Provide the (x, y) coordinate of the cell's center where the given text is located.  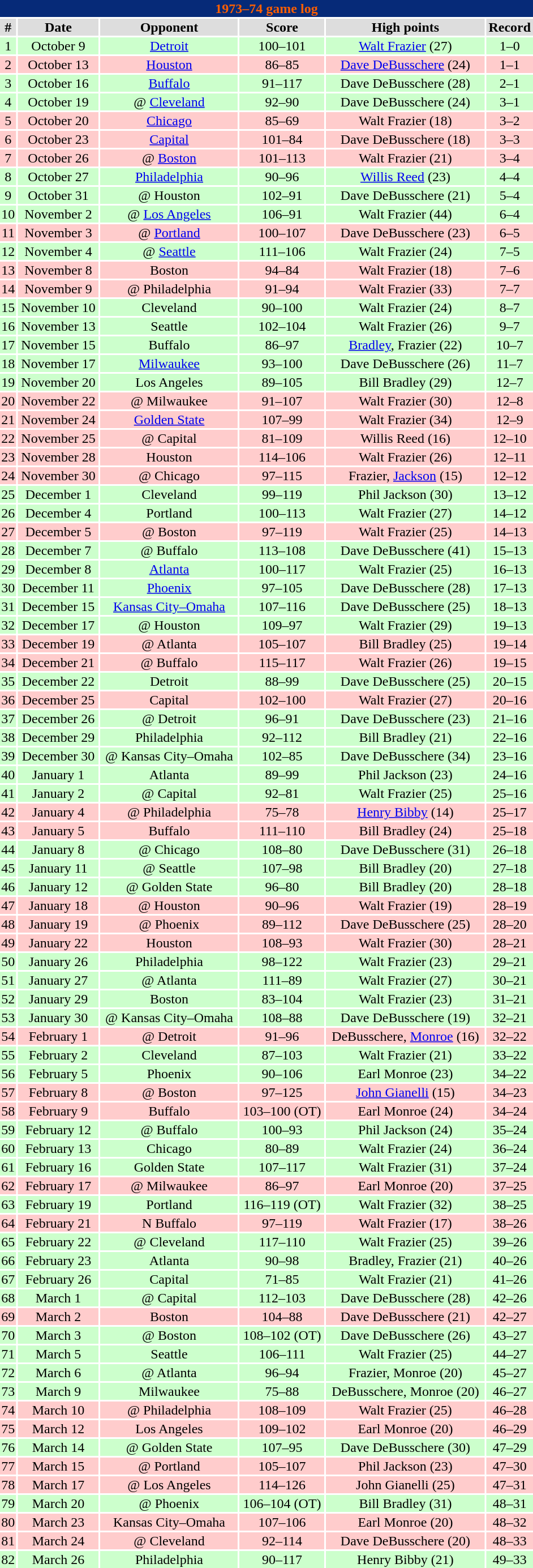
54 (8, 1036)
106–91 (282, 214)
19–13 (509, 625)
107–106 (282, 1522)
February 8 (59, 1092)
37–25 (509, 1186)
114–126 (282, 1485)
52 (8, 999)
February 9 (59, 1111)
January 18 (59, 905)
107–99 (282, 420)
13–12 (509, 494)
October 16 (59, 83)
Dave DeBusschere (34) (405, 756)
89–112 (282, 924)
November 13 (59, 326)
70 (8, 1335)
29–21 (509, 962)
28–21 (509, 943)
8–7 (509, 307)
18 (8, 364)
Bill Bradley (29) (405, 382)
5–4 (509, 195)
John Gianelli (25) (405, 1485)
102–100 (282, 700)
N Buffalo (169, 1223)
November 10 (59, 307)
12 (8, 251)
25–17 (509, 812)
93–100 (282, 364)
9 (8, 195)
92–81 (282, 793)
14–13 (509, 532)
February 17 (59, 1186)
47 (8, 905)
March 6 (59, 1373)
72 (8, 1373)
80–89 (282, 1148)
97–125 (282, 1092)
113–108 (282, 550)
47–31 (509, 1485)
24–16 (509, 775)
March 20 (59, 1503)
104–88 (282, 1317)
100–117 (282, 569)
February 22 (59, 1242)
11 (8, 233)
February 26 (59, 1279)
34–22 (509, 1074)
10–7 (509, 345)
16–13 (509, 569)
92–112 (282, 737)
43 (8, 831)
41 (8, 793)
40–26 (509, 1261)
Bradley, Frazier (22) (405, 345)
47–29 (509, 1447)
34 (8, 663)
29 (8, 569)
108–109 (282, 1410)
102–91 (282, 195)
85–69 (282, 121)
23–16 (509, 756)
12–11 (509, 457)
82 (8, 1560)
31 (8, 606)
7–6 (509, 270)
38 (8, 737)
Henry Bibby (14) (405, 812)
32–21 (509, 1018)
January 22 (59, 943)
1 (8, 46)
32–22 (509, 1036)
69 (8, 1317)
28–18 (509, 887)
Willis Reed (23) (405, 177)
March 2 (59, 1317)
Henry Bibby (21) (405, 1560)
November 9 (59, 289)
21 (8, 420)
42–27 (509, 1317)
Earl Monroe (24) (405, 1111)
Dave DeBusschere (31) (405, 849)
58 (8, 1111)
November 24 (59, 420)
73 (8, 1391)
Frazier, Jackson (15) (405, 476)
109–97 (282, 625)
February 12 (59, 1130)
77 (8, 1466)
106–111 (282, 1354)
108–93 (282, 943)
100–107 (282, 233)
80 (8, 1522)
3–2 (509, 121)
14 (8, 289)
98–122 (282, 962)
92–114 (282, 1541)
59 (8, 1130)
December 4 (59, 513)
Dave DeBusschere (30) (405, 1447)
46 (8, 887)
37–24 (509, 1167)
55 (8, 1055)
January 8 (59, 849)
101–113 (282, 158)
October 20 (59, 121)
67 (8, 1279)
26–18 (509, 849)
17 (8, 345)
25 (8, 494)
Walt Frazier (34) (405, 420)
27 (8, 532)
38–25 (509, 1204)
January 4 (59, 812)
50 (8, 962)
February 21 (59, 1223)
Walt Frazier (32) (405, 1204)
December 22 (59, 681)
4–4 (509, 177)
Walt Frazier (29) (405, 625)
December 7 (59, 550)
108–80 (282, 849)
November 3 (59, 233)
16 (8, 326)
71–85 (282, 1279)
John Gianelli (15) (405, 1092)
2 (8, 65)
October 13 (59, 65)
Bradley, Frazier (21) (405, 1261)
33 (8, 644)
October 26 (59, 158)
22–16 (509, 737)
35 (8, 681)
37 (8, 719)
19 (8, 382)
83–104 (282, 999)
35–24 (509, 1130)
60 (8, 1148)
3–3 (509, 139)
91–117 (282, 83)
23 (8, 457)
December 30 (59, 756)
Score (282, 27)
31–21 (509, 999)
4 (8, 102)
106–104 (OT) (282, 1503)
13 (8, 270)
3 (8, 83)
61 (8, 1167)
47–30 (509, 1466)
100–93 (282, 1130)
November 28 (59, 457)
114–106 (282, 457)
Opponent (169, 27)
89–105 (282, 382)
January 2 (59, 793)
41–26 (509, 1279)
107–116 (282, 606)
11–7 (509, 364)
12–7 (509, 382)
February 2 (59, 1055)
15–13 (509, 550)
3–4 (509, 158)
107–95 (282, 1447)
3–1 (509, 102)
100–101 (282, 46)
17–13 (509, 588)
100–113 (282, 513)
96–91 (282, 719)
102–85 (282, 756)
46–28 (509, 1410)
88–99 (282, 681)
39–26 (509, 1242)
107–98 (282, 868)
107–117 (282, 1167)
January 12 (59, 887)
36 (8, 700)
32 (8, 625)
January 26 (59, 962)
96–94 (282, 1373)
49 (8, 943)
102–104 (282, 326)
62 (8, 1186)
Phil Jackson (30) (405, 494)
January 5 (59, 831)
Dave DeBusschere (18) (405, 139)
Bill Bradley (24) (405, 831)
March 26 (59, 1560)
Record (509, 27)
68 (8, 1298)
75–88 (282, 1391)
6–4 (509, 214)
High points (405, 27)
Bill Bradley (31) (405, 1503)
48–31 (509, 1503)
25–16 (509, 793)
108–88 (282, 1018)
28–19 (509, 905)
10 (8, 214)
Walt Frazier (19) (405, 905)
October 23 (59, 139)
December 25 (59, 700)
75 (8, 1429)
25–18 (509, 831)
97–105 (282, 588)
8 (8, 177)
26 (8, 513)
19–14 (509, 644)
December 17 (59, 625)
March 1 (59, 1298)
DeBusschere, Monroe (20) (405, 1391)
91–96 (282, 1036)
6–5 (509, 233)
91–107 (282, 401)
75–78 (282, 812)
103–100 (OT) (282, 1111)
40 (8, 775)
21–16 (509, 719)
1973–74 game log (266, 8)
1–0 (509, 46)
36–24 (509, 1148)
December 11 (59, 588)
111–89 (282, 980)
February 23 (59, 1261)
12–8 (509, 401)
December 19 (59, 644)
October 9 (59, 46)
28–20 (509, 924)
March 10 (59, 1410)
Dave DeBusschere (19) (405, 1018)
October 19 (59, 102)
March 12 (59, 1429)
90–100 (282, 307)
81 (8, 1541)
Walt Frazier (31) (405, 1167)
20–16 (509, 700)
51 (8, 980)
48 (8, 924)
22 (8, 438)
# (8, 27)
9–7 (509, 326)
20–15 (509, 681)
November 17 (59, 364)
March 14 (59, 1447)
5 (8, 121)
Phil Jackson (24) (405, 1130)
November 20 (59, 382)
63 (8, 1204)
March 17 (59, 1485)
Willis Reed (16) (405, 438)
October 31 (59, 195)
December 1 (59, 494)
28 (8, 550)
February 1 (59, 1036)
7–5 (509, 251)
86–85 (282, 65)
DeBusschere, Monroe (16) (405, 1036)
56 (8, 1074)
33–22 (509, 1055)
March 5 (59, 1354)
Dave DeBusschere (20) (405, 1541)
99–119 (282, 494)
19–15 (509, 663)
January 30 (59, 1018)
December 5 (59, 532)
Bill Bradley (25) (405, 644)
18–13 (509, 606)
14–12 (509, 513)
34–24 (509, 1111)
November 25 (59, 438)
November 4 (59, 251)
96–80 (282, 887)
November 22 (59, 401)
2–1 (509, 83)
44 (8, 849)
30 (8, 588)
38–26 (509, 1223)
45 (8, 868)
January 1 (59, 775)
89–99 (282, 775)
December 26 (59, 719)
42–26 (509, 1298)
76 (8, 1447)
March 15 (59, 1466)
46–27 (509, 1391)
49–33 (509, 1560)
Earl Monroe (23) (405, 1074)
February 13 (59, 1148)
February 5 (59, 1074)
108–102 (OT) (282, 1335)
111–106 (282, 251)
53 (8, 1018)
December 15 (59, 606)
January 29 (59, 999)
March 23 (59, 1522)
December 8 (59, 569)
December 29 (59, 737)
December 21 (59, 663)
15 (8, 307)
87–103 (282, 1055)
43–27 (509, 1335)
101–84 (282, 139)
January 27 (59, 980)
117–110 (282, 1242)
74 (8, 1410)
42 (8, 812)
116–119 (OT) (282, 1204)
46–29 (509, 1429)
48–32 (509, 1522)
November 15 (59, 345)
Frazier, Monroe (20) (405, 1373)
112–103 (282, 1298)
71 (8, 1354)
64 (8, 1223)
81–109 (282, 438)
44–27 (509, 1354)
February 16 (59, 1167)
65 (8, 1242)
78 (8, 1485)
12–10 (509, 438)
Date (59, 27)
27–18 (509, 868)
October 27 (59, 177)
February 19 (59, 1204)
7 (8, 158)
March 9 (59, 1391)
45–27 (509, 1373)
92–90 (282, 102)
12–9 (509, 420)
Walt Frazier (44) (405, 214)
90–98 (282, 1261)
November 2 (59, 214)
66 (8, 1261)
94–84 (282, 270)
Bill Bradley (21) (405, 737)
30–21 (509, 980)
97–115 (282, 476)
115–117 (282, 663)
90–117 (282, 1560)
Walt Frazier (33) (405, 289)
39 (8, 756)
March 3 (59, 1335)
January 19 (59, 924)
12–12 (509, 476)
57 (8, 1092)
24 (8, 476)
Walt Frazier (17) (405, 1223)
March 24 (59, 1541)
November 8 (59, 270)
91–94 (282, 289)
7–7 (509, 289)
6 (8, 139)
111–110 (282, 831)
48–33 (509, 1541)
Dave DeBusschere (41) (405, 550)
November 30 (59, 476)
20 (8, 401)
34–23 (509, 1092)
90–106 (282, 1074)
January 11 (59, 868)
1–1 (509, 65)
109–102 (282, 1429)
79 (8, 1503)
